Detect which cell encompasses the target text, then output its (x, y) center coordinate. 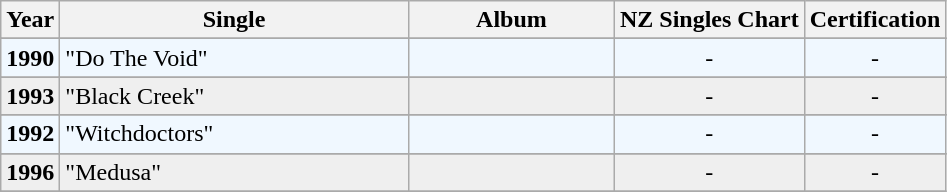
"Medusa" (234, 172)
Album (511, 20)
1996 (30, 172)
1993 (30, 96)
Year (30, 20)
"Do The Void" (234, 58)
"Black Creek" (234, 96)
Single (234, 20)
"Witchdoctors" (234, 134)
NZ Singles Chart (709, 20)
Certification (875, 20)
1992 (30, 134)
1990 (30, 58)
